Return (X, Y) of the center of cell containing provided text 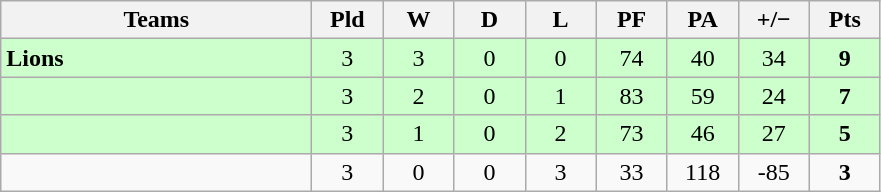
83 (632, 96)
Teams (156, 20)
118 (702, 172)
L (560, 20)
9 (844, 58)
33 (632, 172)
W (418, 20)
Pld (348, 20)
74 (632, 58)
PA (702, 20)
24 (774, 96)
7 (844, 96)
5 (844, 134)
D (490, 20)
Pts (844, 20)
PF (632, 20)
40 (702, 58)
59 (702, 96)
27 (774, 134)
46 (702, 134)
-85 (774, 172)
73 (632, 134)
34 (774, 58)
Lions (156, 58)
+/− (774, 20)
